Return [X, Y] of the center of cell containing provided text 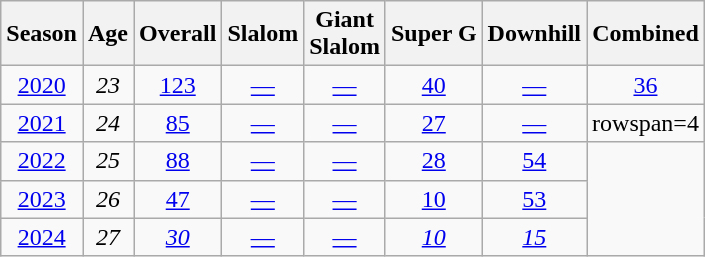
Slalom [263, 34]
rowspan=4 [646, 123]
88 [178, 161]
123 [178, 85]
85 [178, 123]
Age [108, 34]
Combined [646, 34]
28 [434, 161]
2024 [42, 237]
40 [434, 85]
2022 [42, 161]
30 [178, 237]
Downhill [534, 34]
26 [108, 199]
47 [178, 199]
2023 [42, 199]
54 [534, 161]
2020 [42, 85]
15 [534, 237]
53 [534, 199]
Season [42, 34]
Overall [178, 34]
GiantSlalom [345, 34]
23 [108, 85]
Super G [434, 34]
24 [108, 123]
36 [646, 85]
2021 [42, 123]
25 [108, 161]
